Return [X, Y] of the center of cell containing provided text 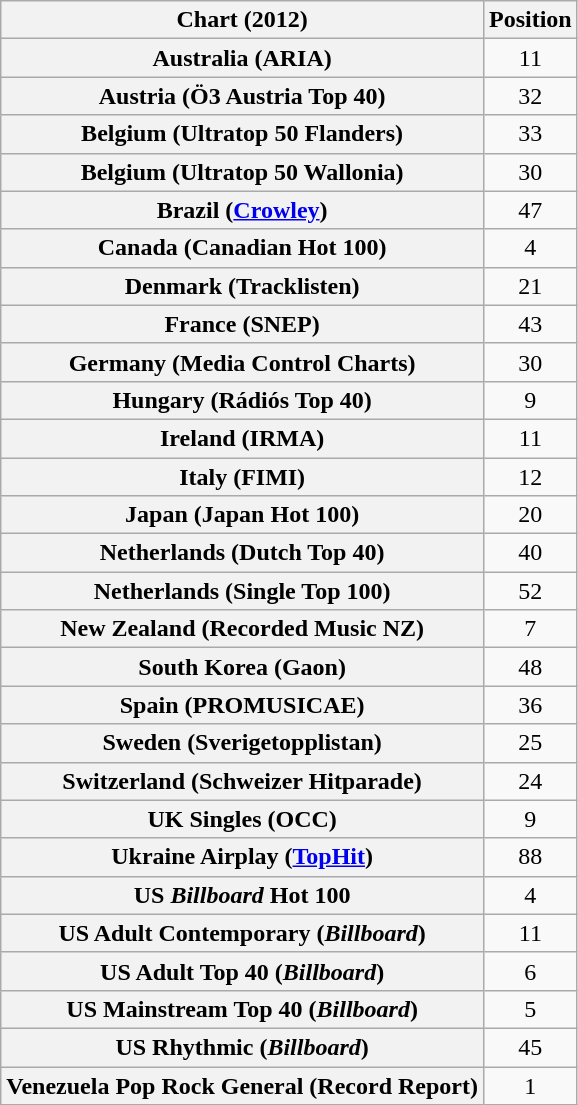
New Zealand (Recorded Music NZ) [242, 629]
Netherlands (Dutch Top 40) [242, 553]
52 [530, 591]
US Mainstream Top 40 (Billboard) [242, 1009]
Belgium (Ultratop 50 Flanders) [242, 134]
Brazil (Crowley) [242, 210]
43 [530, 324]
Spain (PROMUSICAE) [242, 705]
South Korea (Gaon) [242, 667]
7 [530, 629]
6 [530, 971]
21 [530, 286]
US Adult Top 40 (Billboard) [242, 971]
36 [530, 705]
Italy (FIMI) [242, 477]
US Adult Contemporary (Billboard) [242, 933]
Switzerland (Schweizer Hitparade) [242, 781]
Position [530, 20]
France (SNEP) [242, 324]
US Billboard Hot 100 [242, 895]
47 [530, 210]
33 [530, 134]
US Rhythmic (Billboard) [242, 1047]
48 [530, 667]
Australia (ARIA) [242, 58]
12 [530, 477]
Canada (Canadian Hot 100) [242, 248]
Hungary (Rádiós Top 40) [242, 400]
32 [530, 96]
45 [530, 1047]
Germany (Media Control Charts) [242, 362]
5 [530, 1009]
1 [530, 1085]
20 [530, 515]
24 [530, 781]
Japan (Japan Hot 100) [242, 515]
88 [530, 857]
Netherlands (Single Top 100) [242, 591]
Denmark (Tracklisten) [242, 286]
Venezuela Pop Rock General (Record Report) [242, 1085]
Chart (2012) [242, 20]
Austria (Ö3 Austria Top 40) [242, 96]
Belgium (Ultratop 50 Wallonia) [242, 172]
25 [530, 743]
40 [530, 553]
UK Singles (OCC) [242, 819]
Sweden (Sverigetopplistan) [242, 743]
Ukraine Airplay (TopHit) [242, 857]
Ireland (IRMA) [242, 438]
